Search for the cell housing the specified text and yield its (X, Y) center coordinate. 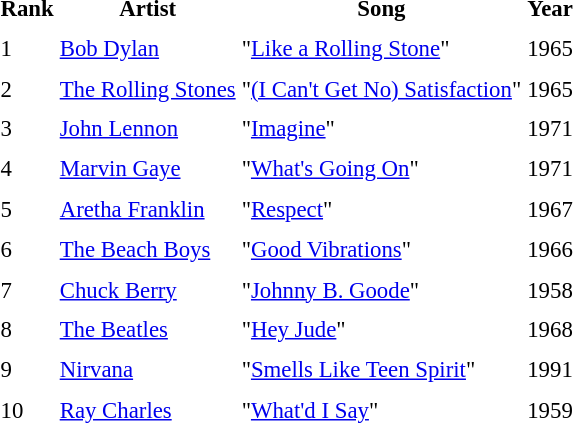
"Imagine" (382, 130)
The Rolling Stones (148, 88)
John Lennon (148, 130)
Bob Dylan (148, 48)
Nirvana (148, 370)
Aretha Franklin (148, 210)
The Beach Boys (148, 250)
"(I Can't Get No) Satisfaction" (382, 88)
Chuck Berry (148, 290)
"Hey Jude" (382, 330)
"Respect" (382, 210)
Marvin Gaye (148, 170)
"Smells Like Teen Spirit" (382, 370)
"Good Vibrations" (382, 250)
The Beatles (148, 330)
"Johnny B. Goode" (382, 290)
"What's Going On" (382, 170)
"Like a Rolling Stone" (382, 48)
